Provide the [x, y] coordinate of the cell's center where the given text is located.  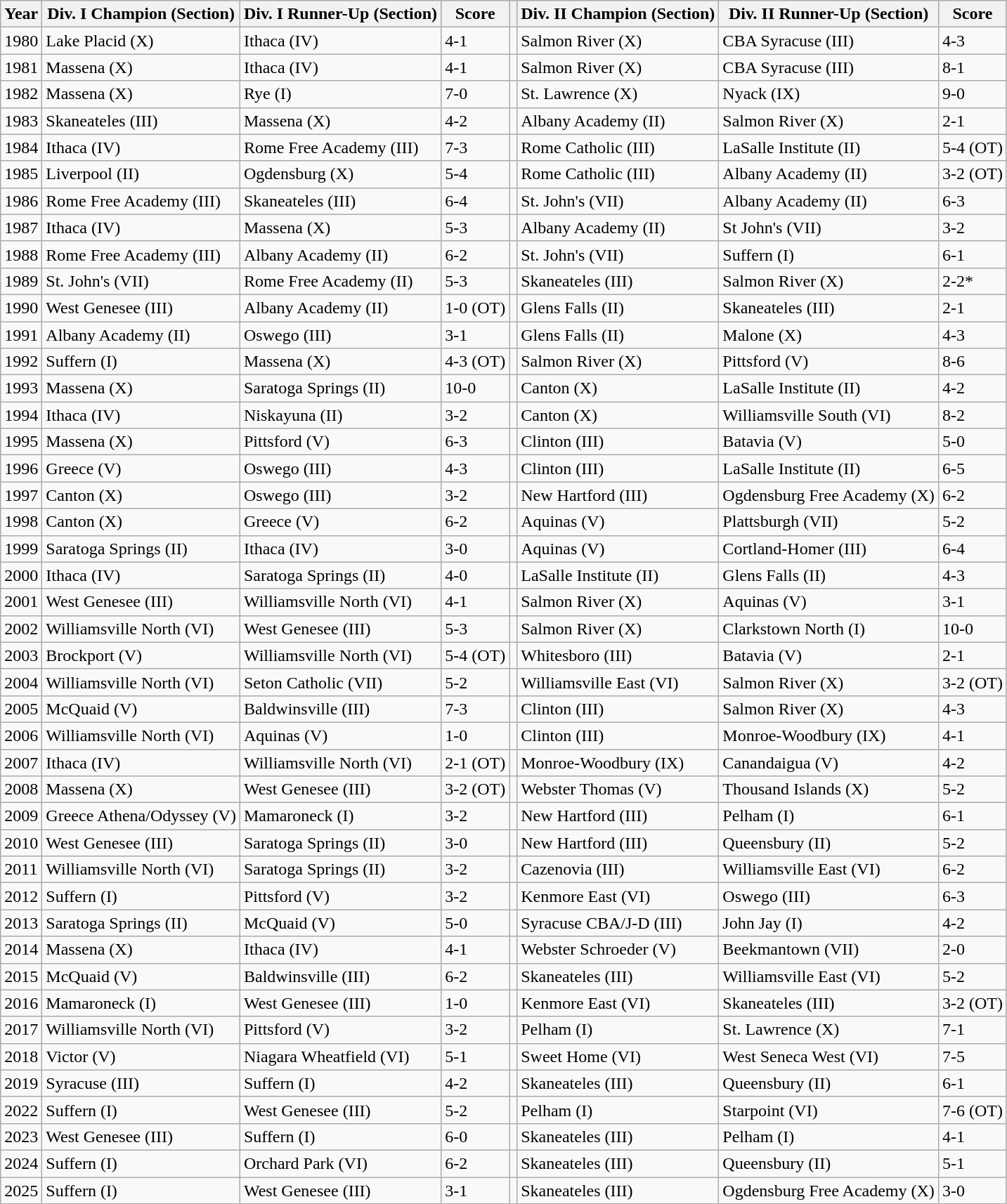
2012 [21, 896]
7-1 [973, 1030]
Brockport (V) [141, 655]
2005 [21, 709]
9-0 [973, 94]
Clarkstown North (I) [829, 629]
1992 [21, 362]
Div. I Runner-Up (Section) [340, 14]
4-0 [475, 575]
Div. I Champion (Section) [141, 14]
Nyack (IX) [829, 94]
2003 [21, 655]
1998 [21, 522]
2019 [21, 1083]
2001 [21, 602]
1985 [21, 174]
St John's (VII) [829, 228]
1994 [21, 415]
2-2* [973, 281]
2-1 (OT) [475, 762]
1988 [21, 254]
Thousand Islands (X) [829, 790]
2015 [21, 976]
1995 [21, 442]
Webster Schroeder (V) [618, 950]
5-4 [475, 174]
West Seneca West (VI) [829, 1056]
2006 [21, 735]
2025 [21, 1191]
2009 [21, 816]
2000 [21, 575]
John Jay (I) [829, 923]
2024 [21, 1163]
1983 [21, 121]
Victor (V) [141, 1056]
Sweet Home (VI) [618, 1056]
1996 [21, 469]
1986 [21, 201]
1997 [21, 495]
Cortland-Homer (III) [829, 549]
2017 [21, 1030]
2010 [21, 843]
2016 [21, 1003]
Whitesboro (III) [618, 655]
2022 [21, 1110]
1982 [21, 94]
Year [21, 14]
Rome Free Academy (II) [340, 281]
Div. II Runner-Up (Section) [829, 14]
Greece Athena/Odyssey (V) [141, 816]
1-0 (OT) [475, 308]
6-5 [973, 469]
1987 [21, 228]
Malone (X) [829, 335]
2-0 [973, 950]
Niskayuna (II) [340, 415]
8-6 [973, 362]
1991 [21, 335]
Starpoint (VI) [829, 1110]
7-6 (OT) [973, 1110]
Ogdensburg (X) [340, 174]
Rye (I) [340, 94]
Plattsburgh (VII) [829, 522]
Syracuse CBA/J-D (III) [618, 923]
8-2 [973, 415]
1993 [21, 388]
Canandaigua (V) [829, 762]
Div. II Champion (Section) [618, 14]
8-1 [973, 67]
Niagara Wheatfield (VI) [340, 1056]
2002 [21, 629]
1981 [21, 67]
2023 [21, 1137]
Seton Catholic (VII) [340, 682]
7-5 [973, 1056]
Cazenovia (III) [618, 870]
1984 [21, 148]
1980 [21, 41]
2018 [21, 1056]
Lake Placid (X) [141, 41]
Beekmantown (VII) [829, 950]
4-3 (OT) [475, 362]
1999 [21, 549]
Liverpool (II) [141, 174]
2004 [21, 682]
Webster Thomas (V) [618, 790]
Orchard Park (VI) [340, 1163]
2007 [21, 762]
Syracuse (III) [141, 1083]
2008 [21, 790]
2013 [21, 923]
2011 [21, 870]
2014 [21, 950]
7-0 [475, 94]
6-0 [475, 1137]
Williamsville South (VI) [829, 415]
1990 [21, 308]
1989 [21, 281]
